Detect which cell encompasses the target text, then output its [x, y] center coordinate. 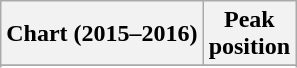
Chart (2015–2016) [102, 34]
Peakposition [249, 34]
